Provide the [x, y] coordinate of the cell's center where the given text is located.  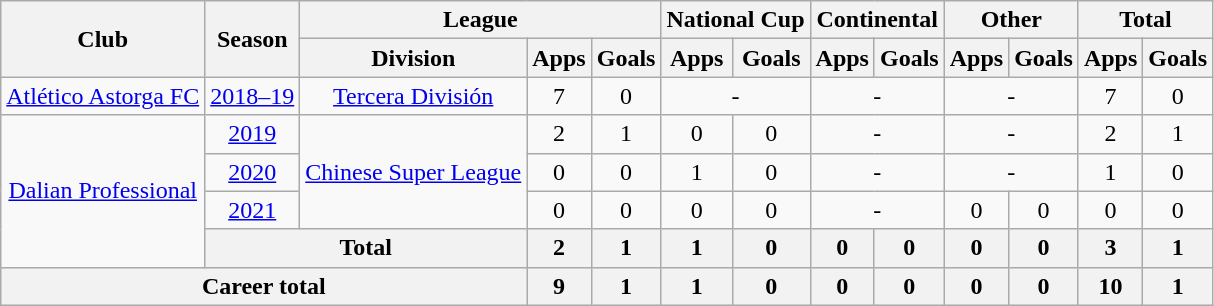
Division [414, 58]
Dalian Professional [103, 191]
Atlético Astorga FC [103, 96]
Club [103, 39]
2018–19 [252, 96]
Tercera División [414, 96]
Career total [264, 286]
2020 [252, 172]
2021 [252, 210]
Other [1011, 20]
League [480, 20]
2019 [252, 134]
3 [1110, 248]
Season [252, 39]
10 [1110, 286]
9 [559, 286]
Continental [877, 20]
National Cup [736, 20]
Chinese Super League [414, 172]
